Locate the cell with the specified text and output its [X, Y] center coordinate. 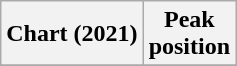
Chart (2021) [72, 34]
Peakposition [189, 34]
